Scan for the cell matching the given text and deliver its (x, y) coordinate at center. 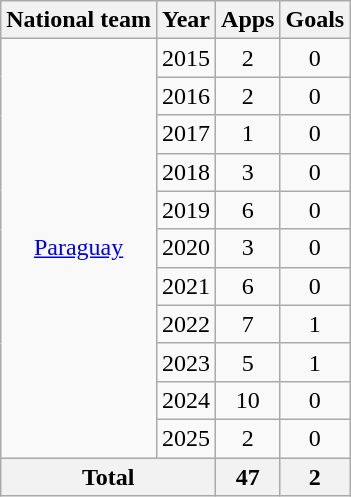
National team (79, 20)
2016 (186, 96)
2018 (186, 172)
5 (248, 362)
2019 (186, 210)
Year (186, 20)
7 (248, 324)
10 (248, 400)
Apps (248, 20)
2020 (186, 248)
Paraguay (79, 248)
2025 (186, 438)
Goals (315, 20)
47 (248, 477)
2023 (186, 362)
2024 (186, 400)
2015 (186, 58)
Total (108, 477)
2021 (186, 286)
2017 (186, 134)
2022 (186, 324)
